For the text-containing cell, return its midpoint in [x, y] coordinate format. 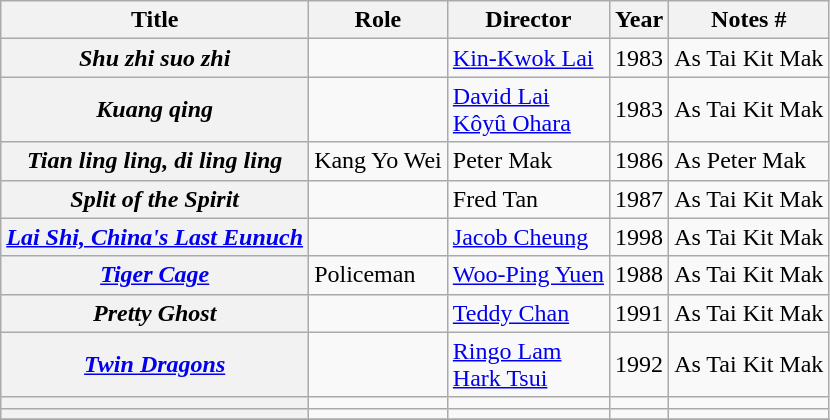
Role [378, 20]
1987 [640, 199]
Kuang qing [155, 110]
1998 [640, 237]
1992 [640, 364]
Lai Shi, China's Last Eunuch [155, 237]
Policeman [378, 275]
Teddy Chan [528, 313]
1988 [640, 275]
Jacob Cheung [528, 237]
Kin-Kwok Lai [528, 58]
As Peter Mak [749, 161]
Fred Tan [528, 199]
Woo-Ping Yuen [528, 275]
Notes # [749, 20]
1986 [640, 161]
Twin Dragons [155, 364]
Shu zhi suo zhi [155, 58]
Peter Mak [528, 161]
Tiger Cage [155, 275]
Kang Yo Wei [378, 161]
Title [155, 20]
Ringo LamHark Tsui [528, 364]
Director [528, 20]
Pretty Ghost [155, 313]
1991 [640, 313]
Tian ling ling, di ling ling [155, 161]
Year [640, 20]
Split of the Spirit [155, 199]
David LaiKôyû Ohara [528, 110]
